Provide the [X, Y] coordinate of the cell's center where the given text is located.  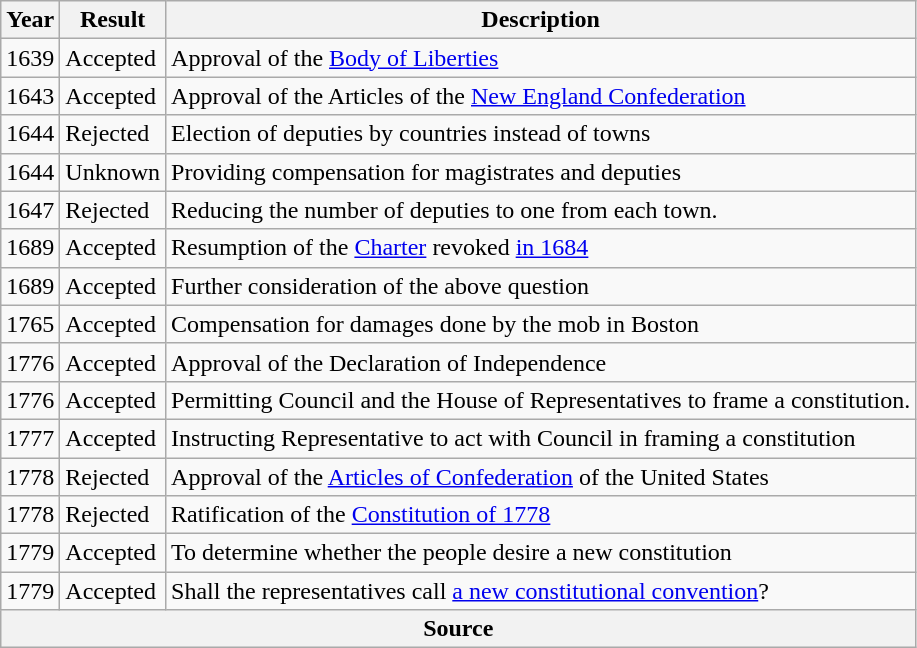
1765 [30, 324]
Unknown [113, 172]
Approval of the Body of Liberties [541, 58]
Reducing the number of deputies to one from each town. [541, 210]
Further consideration of the above question [541, 286]
Source [458, 629]
Result [113, 20]
Permitting Council and the House of Representatives to frame a constitution. [541, 400]
1639 [30, 58]
Instructing Representative to act with Council in framing a constitution [541, 438]
Approval of the Articles of the New England Confederation [541, 96]
Compensation for damages done by the mob in Boston [541, 324]
Ratification of the Constitution of 1778 [541, 515]
Shall the representatives call a new constitutional convention? [541, 591]
1647 [30, 210]
Approval of the Articles of Confederation of the United States [541, 477]
Approval of the Declaration of Independence [541, 362]
Election of deputies by countries instead of towns [541, 134]
To determine whether the people desire a new constitution [541, 553]
Resumption of the Charter revoked in 1684 [541, 248]
Providing compensation for magistrates and deputies [541, 172]
Description [541, 20]
Year [30, 20]
1643 [30, 96]
1777 [30, 438]
